From the cell containing the given text, extract its center point as [X, Y] coordinate. 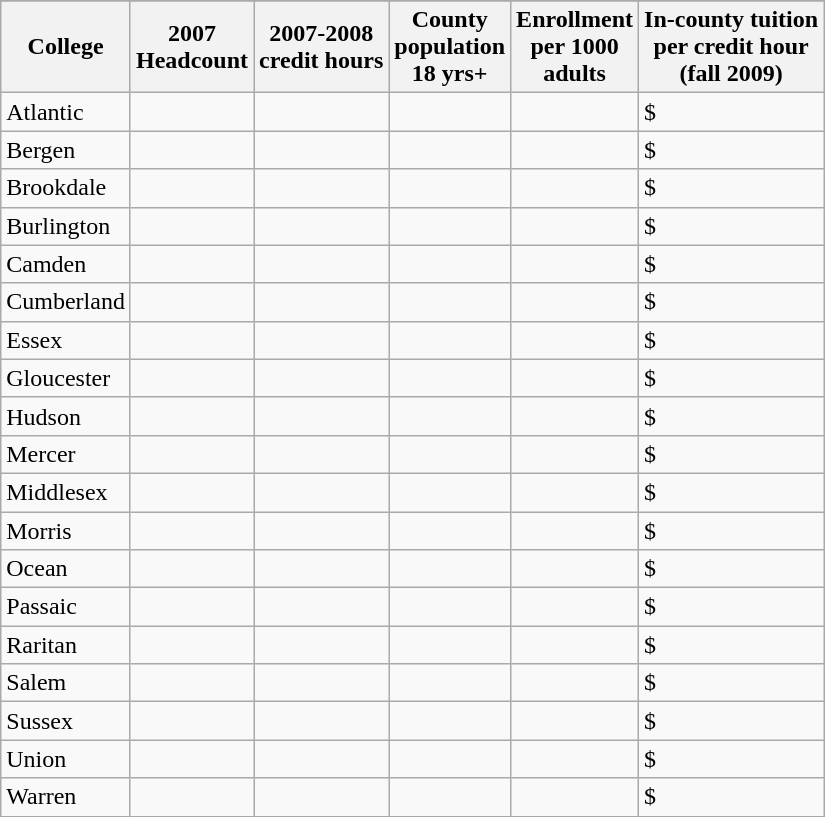
Middlesex [66, 492]
Hudson [66, 416]
Ocean [66, 569]
2007-2008credit hours [322, 47]
Raritan [66, 645]
2007Headcount [192, 47]
Enrollmentper 1000adults [575, 47]
Essex [66, 340]
Cumberland [66, 302]
Sussex [66, 721]
Countypopulation18 yrs+ [450, 47]
Salem [66, 683]
Passaic [66, 607]
Atlantic [66, 112]
Union [66, 759]
Camden [66, 264]
Warren [66, 797]
Burlington [66, 226]
Brookdale [66, 188]
Bergen [66, 150]
Gloucester [66, 378]
Morris [66, 531]
Mercer [66, 454]
College [66, 47]
In-county tuition per credit hour(fall 2009) [732, 47]
